Search for the cell housing the specified text and yield its [x, y] center coordinate. 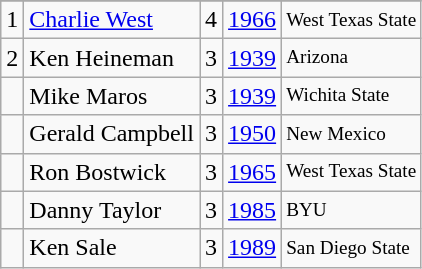
1 [12, 20]
Ken Heineman [112, 58]
Gerald Campbell [112, 134]
San Diego State [352, 248]
Charlie West [112, 20]
1950 [252, 134]
Danny Taylor [112, 210]
BYU [352, 210]
Mike Maros [112, 96]
4 [212, 20]
Ken Sale [112, 248]
Arizona [352, 58]
Wichita State [352, 96]
2 [12, 58]
Ron Bostwick [112, 172]
New Mexico [352, 134]
1989 [252, 248]
1985 [252, 210]
1965 [252, 172]
1966 [252, 20]
